Determine the (X, Y) coordinate at the center of the cell enclosing the given text.  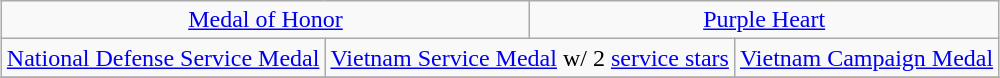
Vietnam Service Medal w/ 2 service stars (530, 58)
Purple Heart (764, 20)
National Defense Service Medal (163, 58)
Vietnam Campaign Medal (866, 58)
Medal of Honor (265, 20)
